Provide the (X, Y) coordinate of the cell's center where the given text is located.  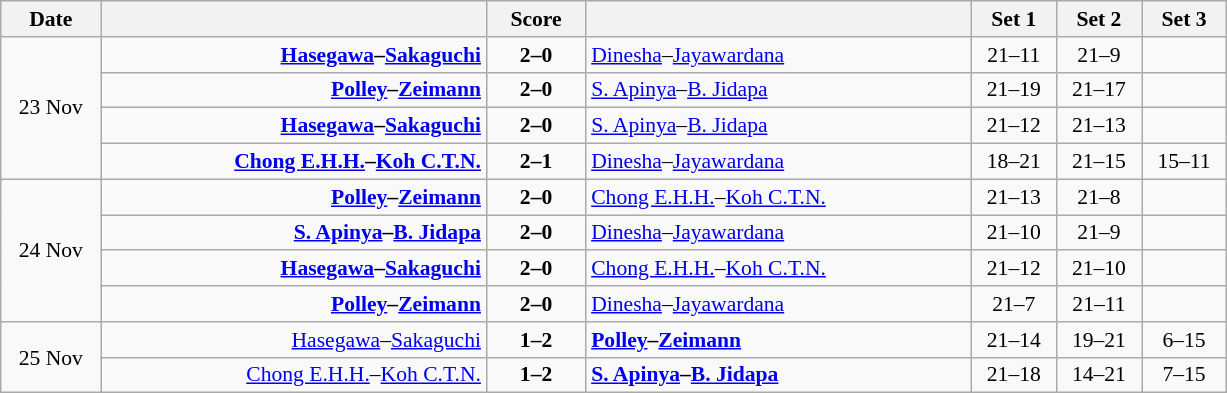
21–15 (1098, 162)
Score (536, 19)
23 Nov (51, 108)
6–15 (1184, 340)
Date (51, 19)
19–21 (1098, 340)
18–21 (1014, 162)
24 Nov (51, 250)
21–7 (1014, 304)
2–1 (536, 162)
25 Nov (51, 358)
21–19 (1014, 90)
Set 1 (1014, 19)
21–8 (1098, 197)
15–11 (1184, 162)
21–17 (1098, 90)
7–15 (1184, 375)
14–21 (1098, 375)
21–14 (1014, 340)
21–18 (1014, 375)
Set 3 (1184, 19)
Set 2 (1098, 19)
